Output the [X, Y] coordinate of the center of the cell containing the given text.  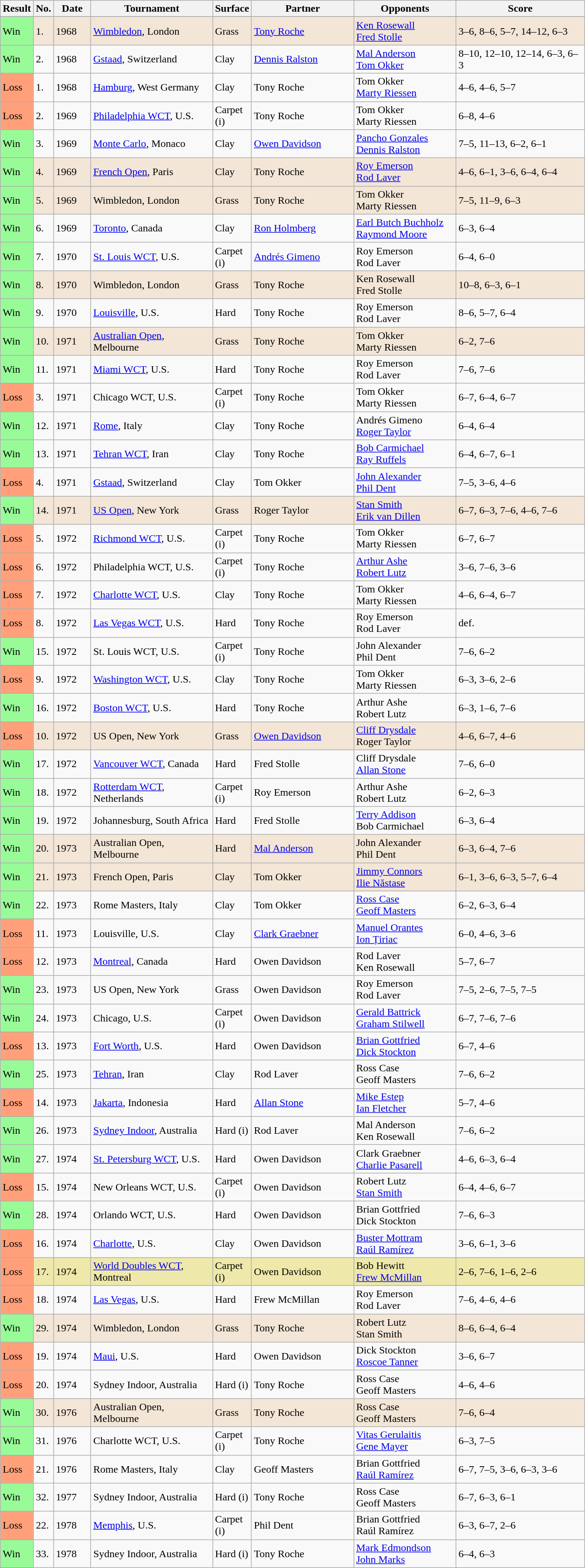
Manuel Orantes Ion Țiriac [405, 934]
6–1, 3–6, 6–3, 5–7, 6–4 [520, 877]
Allan Stone [302, 1103]
2–6, 7–6, 1–6, 2–6 [520, 1272]
Washington WCT, U.S. [152, 680]
Charlotte, U.S. [152, 1243]
Ron Holmberg [302, 228]
3–6, 6–7 [520, 1357]
6–3, 6–4, 7–6 [520, 849]
Dick Stockton Roscoe Tanner [405, 1357]
Tehran, Iran [152, 1074]
Hamburg, West Germany [152, 88]
Toronto, Canada [152, 228]
25. [43, 1074]
Partner [302, 9]
6–7, 4–6 [520, 1046]
Stan Smith Erik van Dillen [405, 511]
10–8, 6–3, 6–1 [520, 284]
Las Vegas WCT, U.S. [152, 623]
5–7, 6–7 [520, 961]
29. [43, 1328]
4–6, 6–4, 6–7 [520, 595]
Dennis Ralston [302, 59]
7–5, 11–9, 6–3 [520, 200]
Date [72, 9]
3–6, 6–1, 3–6 [520, 1243]
New Orleans WCT, U.S. [152, 1187]
World Doubles WCT, Montreal [152, 1272]
6–4, 6–3 [520, 1553]
Buster Mottram Raúl Ramírez [405, 1243]
Jimmy Connors Ilie Năstase [405, 877]
Cliff Drysdale Roger Taylor [405, 736]
Boston WCT, U.S. [152, 707]
Vitas Gerulaitis Gene Mayer [405, 1441]
Frew McMillan [302, 1300]
def. [520, 623]
7–6, 6–3 [520, 1215]
Terry Addison Bob Carmichael [405, 821]
26. [43, 1130]
Mal Anderson [302, 849]
4–6, 6–3, 6–4 [520, 1159]
Cliff Drysdale Allan Stone [405, 764]
Rod Laver Ken Rosewall [405, 961]
6–3, 6–7, 2–6 [520, 1526]
23. [43, 990]
7–5, 2–6, 7–5, 7–5 [520, 990]
Opponents [405, 9]
7–5, 3–6, 4–6 [520, 482]
1977 [72, 1497]
6–7, 6–3, 7–6, 4–6, 7–6 [520, 511]
6–4, 6–4 [520, 426]
Chicago WCT, U.S. [152, 398]
4–6, 4–6 [520, 1384]
Surface [232, 9]
8–6, 5–7, 6–4 [520, 313]
Result [17, 9]
6–7, 7–5, 3–6, 6–3, 3–6 [520, 1469]
Mal Anderson Ken Rosewall [405, 1130]
6–2, 6–3 [520, 792]
Roger Taylor [302, 511]
Gerald Battrick Graham Stilwell [405, 1018]
Bob Hewitt Frew McMillan [405, 1272]
Earl Butch Buchholz Raymond Moore [405, 228]
6–7, 7–6, 7–6 [520, 1018]
Andrés Gimeno Roger Taylor [405, 426]
Vancouver WCT, Canada [152, 764]
5–7, 4–6 [520, 1103]
6–3, 3–6, 2–6 [520, 680]
Tehran WCT, Iran [152, 454]
Mal Anderson Tom Okker [405, 59]
28. [43, 1215]
Rotterdam WCT, Netherlands [152, 792]
3–6, 7–6, 3–6 [520, 567]
6–7, 6–3, 6–1 [520, 1497]
6–3, 1–6, 7–6 [520, 707]
6–7, 6–7 [520, 538]
3–6, 8–6, 5–7, 14–12, 6–3 [520, 31]
6–3, 7–5 [520, 1441]
7–6, 6–0 [520, 764]
24. [43, 1018]
27. [43, 1159]
32. [43, 1497]
Bob Carmichael Ray Ruffels [405, 454]
Jakarta, Indonesia [152, 1103]
Maui, U.S. [152, 1357]
33. [43, 1553]
6–2, 6–3, 6–4 [520, 905]
6–7, 6–4, 6–7 [520, 398]
Clark Graebner Charlie Pasarell [405, 1159]
6–4, 6–0 [520, 257]
4–6, 4–6, 5–7 [520, 88]
Chicago, U.S. [152, 1018]
Montreal, Canada [152, 961]
Monte Carlo, Monaco [152, 144]
Geoff Masters [302, 1469]
6–4, 4–6, 6–7 [520, 1187]
Andrés Gimeno [302, 257]
Phil Dent [302, 1526]
4–6, 6–1, 3–6, 6–4, 6–4 [520, 172]
7–5, 11–13, 6–2, 6–1 [520, 144]
St. Petersburg WCT, U.S. [152, 1159]
7–6, 6–4 [520, 1413]
Las Vegas, U.S. [152, 1300]
Rome, Italy [152, 426]
6–0, 4–6, 3–6 [520, 934]
6–2, 7–6 [520, 341]
7–6, 7–6 [520, 369]
Richmond WCT, U.S. [152, 538]
6–8, 4–6 [520, 115]
31. [43, 1441]
No. [43, 9]
Memphis, U.S. [152, 1526]
Fort Worth, U.S. [152, 1046]
30. [43, 1413]
Orlando WCT, U.S. [152, 1215]
Mark Edmondson John Marks [405, 1553]
Mike Estep Ian Fletcher [405, 1103]
Miami WCT, U.S. [152, 369]
4–6, 6–7, 4–6 [520, 736]
Tournament [152, 9]
6–4, 6–7, 6–1 [520, 454]
Clark Graebner [302, 934]
7–6, 4–6, 4–6 [520, 1300]
Pancho Gonzales Dennis Ralston [405, 144]
8–10, 12–10, 12–14, 6–3, 6–3 [520, 59]
Roy Emerson [302, 792]
8–6, 6–4, 6–4 [520, 1328]
Johannesburg, South Africa [152, 821]
Score [520, 9]
